Determine the [x, y] coordinate at the center of the cell enclosing the given text.  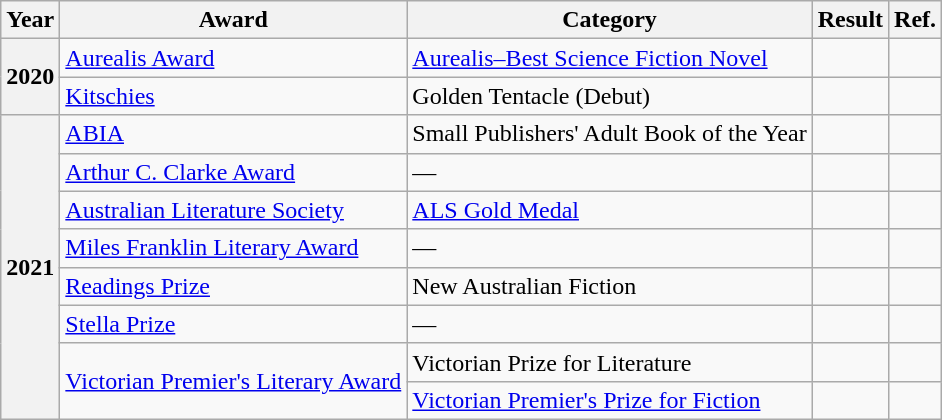
Category [610, 20]
Kitschies [234, 96]
Ref. [916, 20]
Miles Franklin Literary Award [234, 248]
Victorian Prize for Literature [610, 362]
ABIA [234, 134]
Victorian Premier's Literary Award [234, 381]
Aurealis–Best Science Fiction Novel [610, 58]
2020 [30, 77]
Stella Prize [234, 324]
Year [30, 20]
Victorian Premier's Prize for Fiction [610, 400]
Australian Literature Society [234, 210]
Aurealis Award [234, 58]
ALS Gold Medal [610, 210]
Award [234, 20]
Small Publishers' Adult Book of the Year [610, 134]
New Australian Fiction [610, 286]
Result [850, 20]
Arthur C. Clarke Award [234, 172]
Readings Prize [234, 286]
2021 [30, 267]
Golden Tentacle (Debut) [610, 96]
